Determine the (X, Y) coordinate at the center of the cell enclosing the given text.  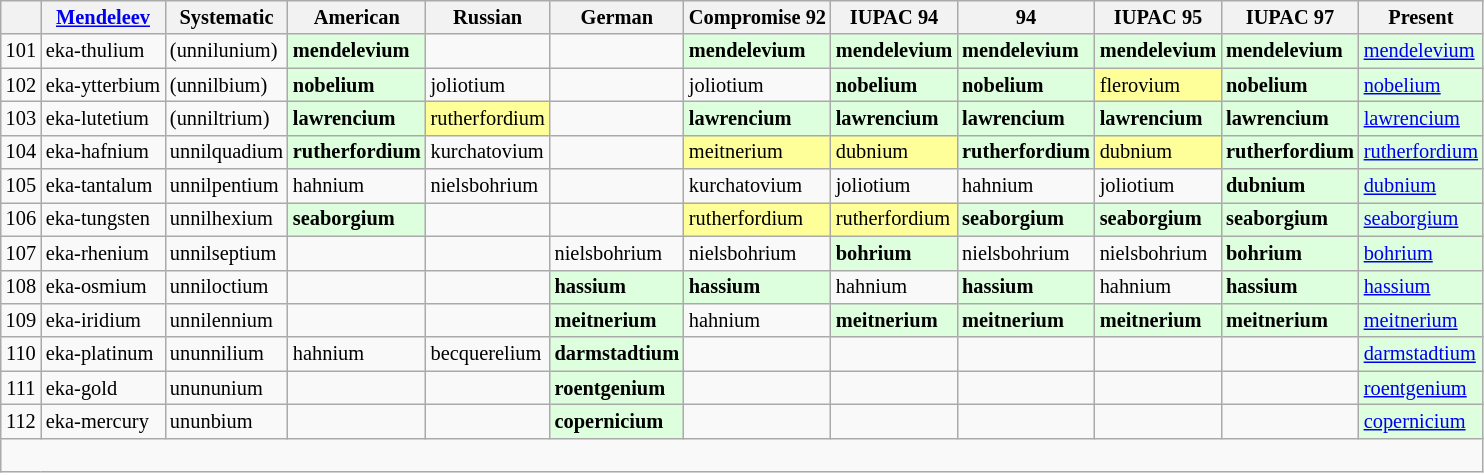
108 (21, 287)
111 (21, 388)
eka-tantalum (103, 186)
110 (21, 354)
109 (21, 321)
becquerelium (488, 354)
unnilennium (226, 321)
unnilpentium (226, 186)
ununnilium (226, 354)
Mendeleev (103, 18)
unnilhexium (226, 220)
Compromise 92 (758, 18)
unnilseptium (226, 253)
104 (21, 152)
Russian (488, 18)
102 (21, 85)
unniloctium (226, 287)
eka-tungsten (103, 220)
Systematic (226, 18)
unnilquadium (226, 152)
eka-gold (103, 388)
IUPAC 94 (894, 18)
eka-osmium (103, 287)
94 (1026, 18)
eka-ytterbium (103, 85)
106 (21, 220)
ununbium (226, 422)
IUPAC 95 (1158, 18)
(unnilunium) (226, 51)
eka-hafnium (103, 152)
flerovium (1158, 85)
101 (21, 51)
112 (21, 422)
IUPAC 97 (1290, 18)
eka-lutetium (103, 119)
eka-mercury (103, 422)
eka-platinum (103, 354)
107 (21, 253)
103 (21, 119)
eka-thulium (103, 51)
unununium (226, 388)
Present (1421, 18)
(unnilbium) (226, 85)
(unniltrium) (226, 119)
eka-rhenium (103, 253)
American (357, 18)
105 (21, 186)
eka-iridium (103, 321)
German (617, 18)
